Detect which cell encompasses the target text, then output its (X, Y) center coordinate. 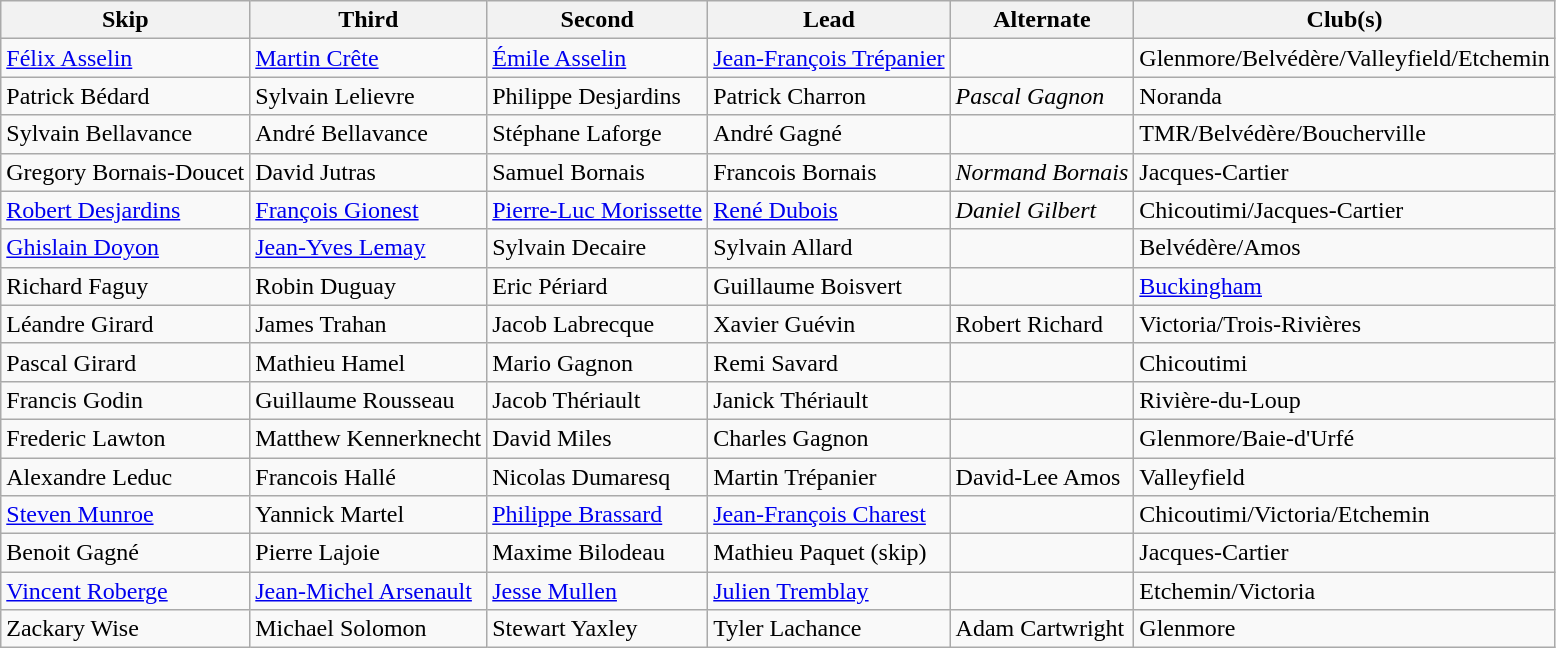
Mario Gagnon (598, 362)
Jean-Yves Lemay (368, 248)
Daniel Gilbert (1042, 210)
Jacob Labrecque (598, 324)
Martin Crête (368, 58)
Yannick Martel (368, 515)
Frederic Lawton (126, 438)
Benoit Gagné (126, 553)
Guillaume Boisvert (829, 286)
Second (598, 20)
Sylvain Lelievre (368, 96)
Stéphane Laforge (598, 134)
Patrick Bédard (126, 96)
Robert Desjardins (126, 210)
Michael Solomon (368, 629)
Stewart Yaxley (598, 629)
Émile Asselin (598, 58)
Ghislain Doyon (126, 248)
Nicolas Dumaresq (598, 477)
Sylvain Bellavance (126, 134)
Léandre Girard (126, 324)
Robert Richard (1042, 324)
Patrick Charron (829, 96)
Chicoutimi/Victoria/Etchemin (1345, 515)
Mathieu Paquet (skip) (829, 553)
Third (368, 20)
Janick Thériault (829, 400)
David Miles (598, 438)
Sylvain Decaire (598, 248)
Lead (829, 20)
Pierre-Luc Morissette (598, 210)
Noranda (1345, 96)
Xavier Guévin (829, 324)
Matthew Kennerknecht (368, 438)
Glenmore/Belvédère/Valleyfield/Etchemin (1345, 58)
Adam Cartwright (1042, 629)
René Dubois (829, 210)
Jean-Michel Arsenault (368, 591)
Philippe Brassard (598, 515)
Jacob Thériault (598, 400)
Félix Asselin (126, 58)
André Bellavance (368, 134)
Vincent Roberge (126, 591)
Samuel Bornais (598, 172)
Tyler Lachance (829, 629)
François Gionest (368, 210)
Maxime Bilodeau (598, 553)
André Gagné (829, 134)
Chicoutimi/Jacques-Cartier (1345, 210)
James Trahan (368, 324)
Belvédère/Amos (1345, 248)
Club(s) (1345, 20)
Normand Bornais (1042, 172)
Martin Trépanier (829, 477)
Rivière-du-Loup (1345, 400)
Alternate (1042, 20)
Pascal Gagnon (1042, 96)
Richard Faguy (126, 286)
Jean-François Trépanier (829, 58)
Gregory Bornais-Doucet (126, 172)
Philippe Desjardins (598, 96)
David Jutras (368, 172)
Remi Savard (829, 362)
Jean-François Charest (829, 515)
David-Lee Amos (1042, 477)
Zackary Wise (126, 629)
Glenmore/Baie-d'Urfé (1345, 438)
Valleyfield (1345, 477)
Chicoutimi (1345, 362)
Francis Godin (126, 400)
Eric Périard (598, 286)
Etchemin/Victoria (1345, 591)
Pierre Lajoie (368, 553)
Victoria/Trois-Rivières (1345, 324)
Glenmore (1345, 629)
Jesse Mullen (598, 591)
Guillaume Rousseau (368, 400)
Julien Tremblay (829, 591)
Robin Duguay (368, 286)
Steven Munroe (126, 515)
Sylvain Allard (829, 248)
TMR/Belvédère/Boucherville (1345, 134)
Mathieu Hamel (368, 362)
Francois Bornais (829, 172)
Francois Hallé (368, 477)
Alexandre Leduc (126, 477)
Charles Gagnon (829, 438)
Skip (126, 20)
Buckingham (1345, 286)
Pascal Girard (126, 362)
